Return (X, Y) of the center of cell containing provided text 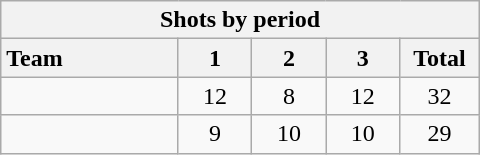
32 (440, 96)
Shots by period (240, 20)
Total (440, 58)
9 (215, 134)
2 (289, 58)
3 (363, 58)
29 (440, 134)
1 (215, 58)
Team (90, 58)
8 (289, 96)
